Identify which cell holds the provided text, then report its [x, y] central coordinate. 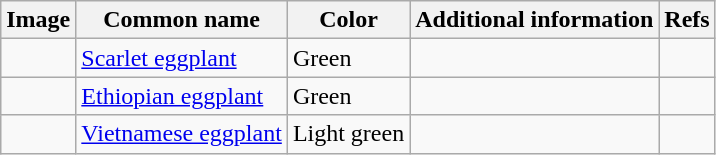
Ethiopian eggplant [182, 96]
Vietnamese eggplant [182, 134]
Image [38, 20]
Scarlet eggplant [182, 58]
Additional information [534, 20]
Common name [182, 20]
Light green [348, 134]
Color [348, 20]
Refs [687, 20]
